Extract the [x, y] coordinate from the center of the cell holding the provided text.  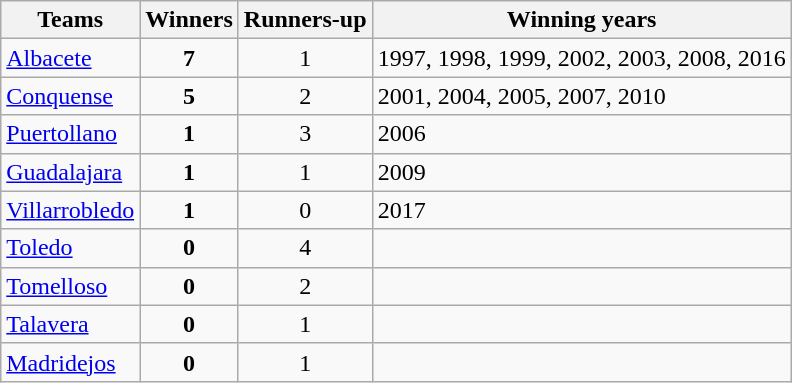
Talavera [70, 324]
Conquense [70, 96]
Puertollano [70, 134]
Tomelloso [70, 286]
Winning years [582, 20]
4 [305, 248]
2009 [582, 172]
1997, 1998, 1999, 2002, 2003, 2008, 2016 [582, 58]
Albacete [70, 58]
Winners [190, 20]
Madridejos [70, 362]
Guadalajara [70, 172]
5 [190, 96]
Toledo [70, 248]
7 [190, 58]
Runners-up [305, 20]
Villarrobledo [70, 210]
2006 [582, 134]
2017 [582, 210]
3 [305, 134]
Teams [70, 20]
2001, 2004, 2005, 2007, 2010 [582, 96]
